Search for the cell housing the specified text and yield its [X, Y] center coordinate. 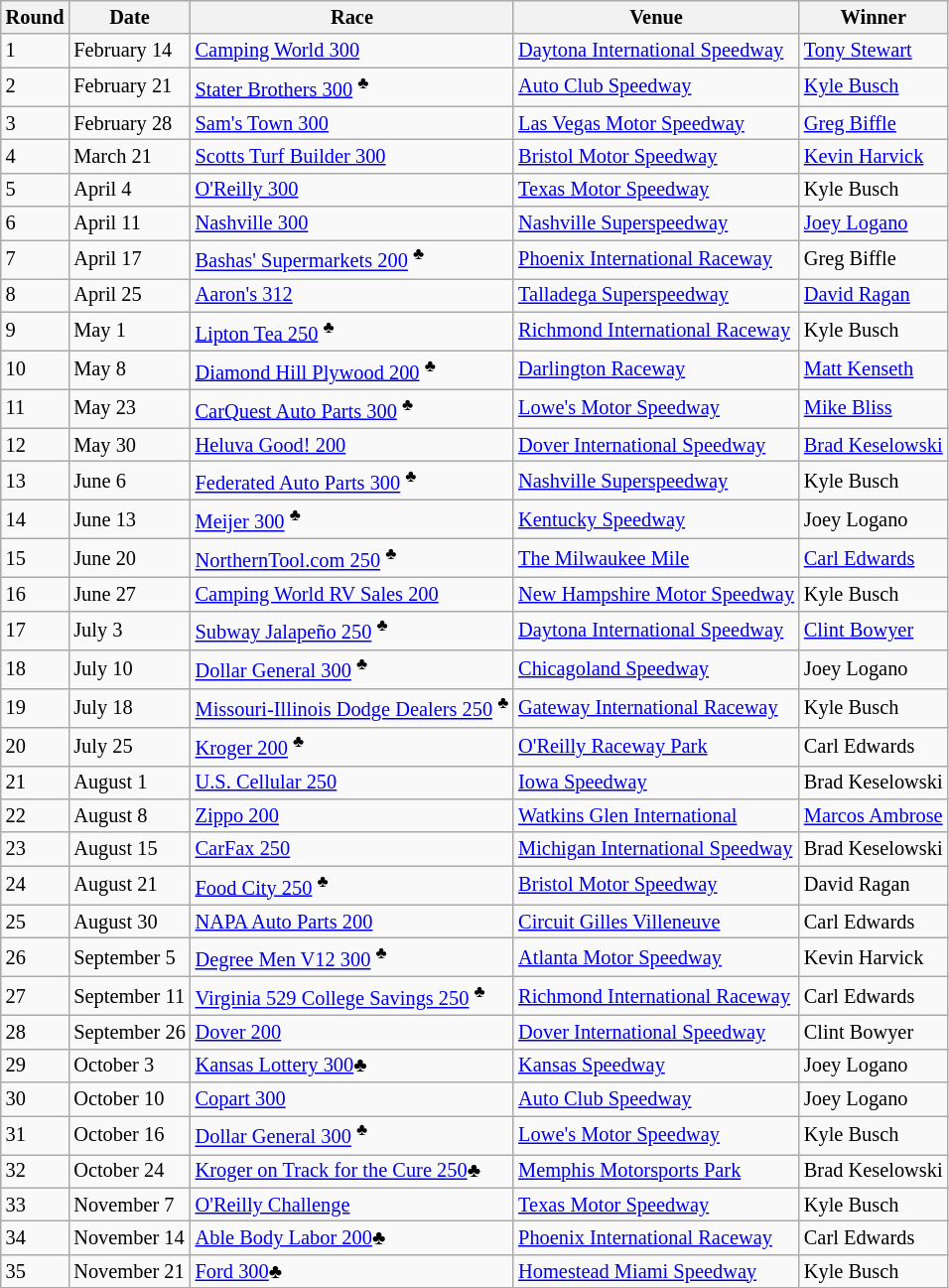
June 13 [129, 518]
31 [36, 1134]
NorthernTool.com 250 ♣ [352, 558]
The Milwaukee Mile [656, 558]
Homestead Miami Speedway [656, 1271]
23 [36, 849]
Able Body Labor 200♣ [352, 1237]
Venue [656, 17]
June 6 [129, 481]
Bashas' Supermarkets 200 ♣ [352, 258]
Zippo 200 [352, 815]
Lipton Tea 250 ♣ [352, 332]
O'Reilly Challenge [352, 1205]
Federated Auto Parts 300 ♣ [352, 481]
20 [36, 747]
Subway Jalapeño 250 ♣ [352, 630]
Darlington Raceway [656, 369]
Winner [874, 17]
Date [129, 17]
18 [36, 669]
September 5 [129, 957]
Marcos Ambrose [874, 815]
29 [36, 1066]
Tony Stewart [874, 51]
Meijer 300 ♣ [352, 518]
7 [36, 258]
September 26 [129, 1032]
Scotts Turf Builder 300 [352, 156]
Michigan International Speedway [656, 849]
Stater Brothers 300 ♣ [352, 87]
11 [36, 409]
Kroger on Track for the Cure 250♣ [352, 1171]
July 25 [129, 747]
Las Vegas Motor Speedway [656, 123]
June 20 [129, 558]
4 [36, 156]
August 15 [129, 849]
August 21 [129, 886]
April 4 [129, 190]
Kansas Speedway [656, 1066]
Diamond Hill Plywood 200 ♣ [352, 369]
Missouri-Illinois Dodge Dealers 250 ♣ [352, 707]
Kroger 200 ♣ [352, 747]
Matt Kenseth [874, 369]
July 3 [129, 630]
April 11 [129, 223]
May 8 [129, 369]
Ford 300♣ [352, 1271]
Virginia 529 College Savings 250 ♣ [352, 995]
Mike Bliss [874, 409]
August 30 [129, 922]
34 [36, 1237]
July 10 [129, 669]
22 [36, 815]
November 21 [129, 1271]
32 [36, 1171]
Heluva Good! 200 [352, 445]
May 30 [129, 445]
Atlanta Motor Speedway [656, 957]
25 [36, 922]
April 25 [129, 295]
16 [36, 594]
August 8 [129, 815]
5 [36, 190]
February 14 [129, 51]
9 [36, 332]
Race [352, 17]
27 [36, 995]
July 18 [129, 707]
Food City 250 ♣ [352, 886]
12 [36, 445]
14 [36, 518]
U.S. Cellular 250 [352, 783]
November 7 [129, 1205]
10 [36, 369]
3 [36, 123]
CarQuest Auto Parts 300 ♣ [352, 409]
October 3 [129, 1066]
September 11 [129, 995]
Aaron's 312 [352, 295]
Copart 300 [352, 1098]
Nashville 300 [352, 223]
November 14 [129, 1237]
28 [36, 1032]
October 24 [129, 1171]
Dover 200 [352, 1032]
October 10 [129, 1098]
Watkins Glen International [656, 815]
6 [36, 223]
New Hampshire Motor Speedway [656, 594]
May 1 [129, 332]
Talladega Superspeedway [656, 295]
Camping World RV Sales 200 [352, 594]
O'Reilly Raceway Park [656, 747]
Iowa Speedway [656, 783]
19 [36, 707]
February 28 [129, 123]
June 27 [129, 594]
Degree Men V12 300 ♣ [352, 957]
24 [36, 886]
2 [36, 87]
Kansas Lottery 300♣ [352, 1066]
13 [36, 481]
March 21 [129, 156]
17 [36, 630]
Circuit Gilles Villeneuve [656, 922]
O'Reilly 300 [352, 190]
Camping World 300 [352, 51]
30 [36, 1098]
CarFax 250 [352, 849]
NAPA Auto Parts 200 [352, 922]
Memphis Motorsports Park [656, 1171]
Chicagoland Speedway [656, 669]
26 [36, 957]
8 [36, 295]
35 [36, 1271]
February 21 [129, 87]
Round [36, 17]
15 [36, 558]
April 17 [129, 258]
1 [36, 51]
Gateway International Raceway [656, 707]
October 16 [129, 1134]
Kentucky Speedway [656, 518]
Sam's Town 300 [352, 123]
33 [36, 1205]
May 23 [129, 409]
21 [36, 783]
August 1 [129, 783]
